Locate the cell with the specified text and output its (X, Y) center coordinate. 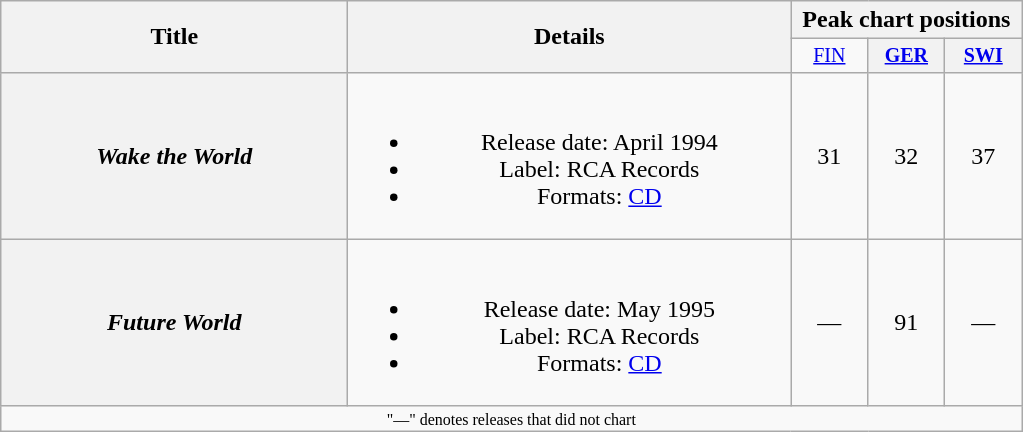
Release date: April 1994Label: RCA RecordsFormats: CD (570, 156)
GER (906, 56)
32 (906, 156)
91 (906, 322)
Future World (174, 322)
"—" denotes releases that did not chart (512, 418)
37 (984, 156)
Release date: May 1995Label: RCA RecordsFormats: CD (570, 322)
Peak chart positions (906, 20)
Title (174, 37)
SWI (984, 56)
31 (830, 156)
FIN (830, 56)
Details (570, 37)
Wake the World (174, 156)
